From the cell containing the given text, extract its center point as (X, Y) coordinate. 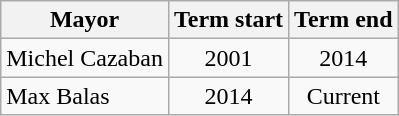
Mayor (85, 20)
Term start (228, 20)
2001 (228, 58)
Max Balas (85, 96)
Current (344, 96)
Term end (344, 20)
Michel Cazaban (85, 58)
